Capture the cell that displays the provided text and extract its (X, Y) central coordinate. 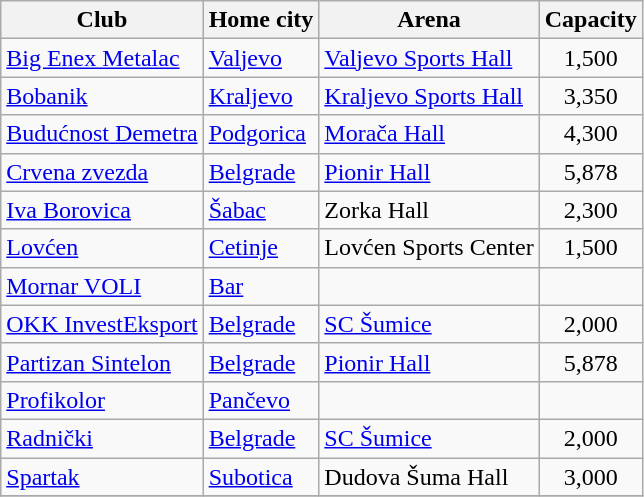
Club (102, 20)
Home city (261, 20)
2,300 (590, 210)
Iva Borovica (102, 210)
Partizan Sintelon (102, 362)
Spartak (102, 477)
Dudova Šuma Hall (429, 477)
Lovćen Sports Center (429, 248)
3,000 (590, 477)
Kraljevo (261, 96)
Bobanik (102, 96)
Crvena zvezda (102, 172)
Profikolor (102, 400)
4,300 (590, 134)
Zorka Hall (429, 210)
Valjevo Sports Hall (429, 58)
Budućnost Demetra (102, 134)
Arena (429, 20)
Bar (261, 286)
Cetinje (261, 248)
Lovćen (102, 248)
Mornar VOLI (102, 286)
Valjevo (261, 58)
Podgorica (261, 134)
Pančevo (261, 400)
Radnički (102, 438)
Big Enex Metalac (102, 58)
Capacity (590, 20)
OKK InvestEksport (102, 324)
Šabac (261, 210)
Morača Hall (429, 134)
Kraljevo Sports Hall (429, 96)
3,350 (590, 96)
Subotica (261, 477)
